Locate the cell with the specified text and output its (X, Y) center coordinate. 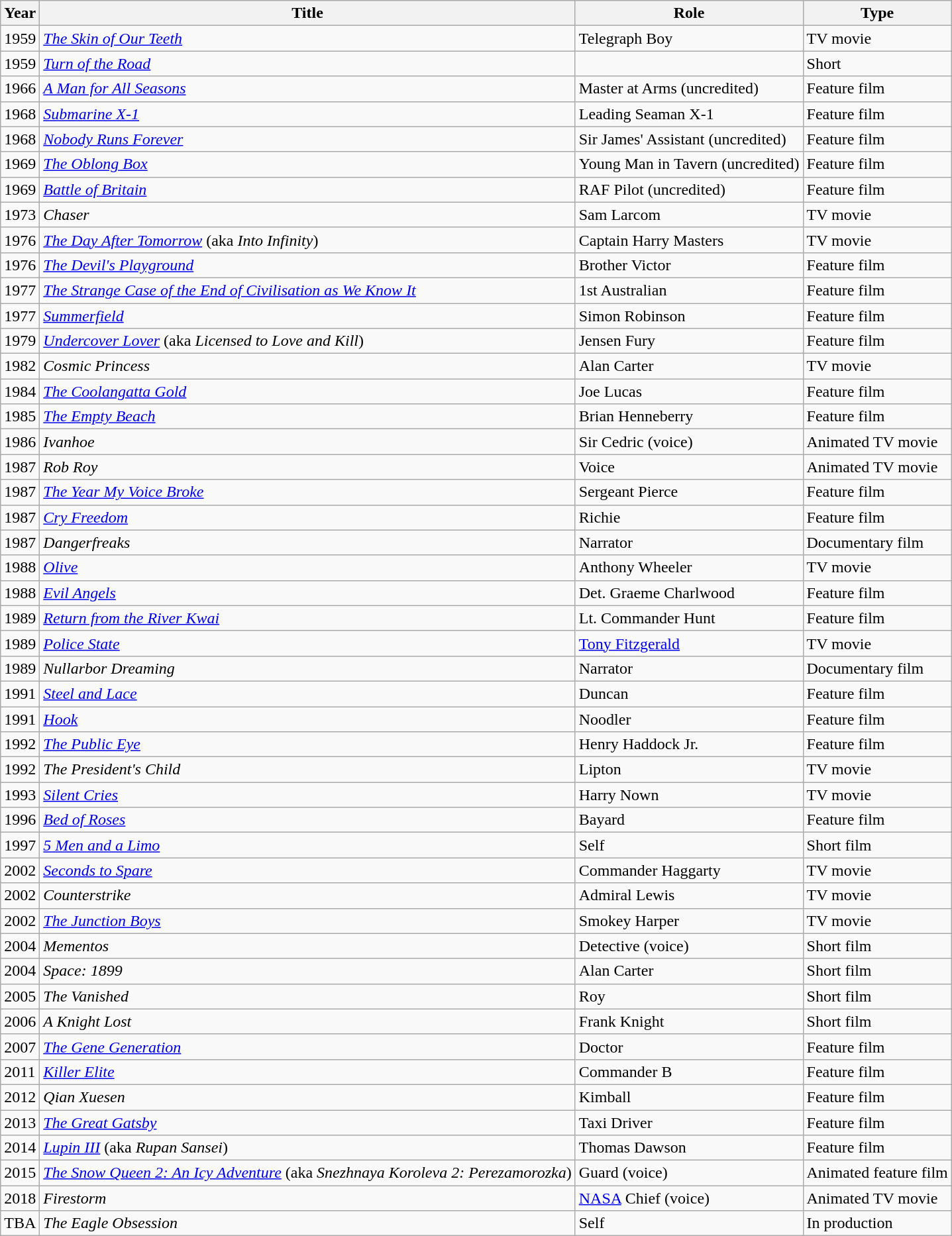
Master at Arms (uncredited) (689, 89)
Admiral Lewis (689, 896)
Dangerfreaks (307, 542)
The Day After Tomorrow (aka Into Infinity) (307, 240)
2005 (20, 996)
Thomas Dawson (689, 1148)
Telegraph Boy (689, 38)
Kimball (689, 1097)
A Knight Lost (307, 1021)
1993 (20, 795)
TBA (20, 1223)
Seconds to Spare (307, 870)
Return from the River Kwai (307, 618)
2013 (20, 1123)
Short (877, 64)
Rob Roy (307, 467)
1996 (20, 820)
Steel and Lace (307, 694)
2015 (20, 1173)
Chaser (307, 215)
Richie (689, 517)
Commander Haggarty (689, 870)
2011 (20, 1072)
Firestorm (307, 1198)
2006 (20, 1021)
Role (689, 13)
Doctor (689, 1047)
Cosmic Princess (307, 366)
Police State (307, 643)
Lupin III (aka Rupan Sansei) (307, 1148)
Duncan (689, 694)
1st Australian (689, 290)
Tony Fitzgerald (689, 643)
NASA Chief (voice) (689, 1198)
The Devil's Playground (307, 265)
Frank Knight (689, 1021)
The Great Gatsby (307, 1123)
Bayard (689, 820)
1979 (20, 341)
Bed of Roses (307, 820)
Space: 1899 (307, 971)
5 Men and a Limo (307, 845)
Silent Cries (307, 795)
Henry Haddock Jr. (689, 745)
1984 (20, 391)
Det. Graeme Charlwood (689, 593)
A Man for All Seasons (307, 89)
Guard (voice) (689, 1173)
Year (20, 13)
Turn of the Road (307, 64)
The Skin of Our Teeth (307, 38)
The Oblong Box (307, 164)
The Year My Voice Broke (307, 492)
Hook (307, 719)
The Gene Generation (307, 1047)
Mementos (307, 946)
Lipton (689, 770)
Commander B (689, 1072)
RAF Pilot (uncredited) (689, 189)
The Junction Boys (307, 921)
Young Man in Tavern (uncredited) (689, 164)
Lt. Commander Hunt (689, 618)
Sergeant Pierce (689, 492)
Sir Cedric (voice) (689, 442)
Anthony Wheeler (689, 568)
Harry Nown (689, 795)
2018 (20, 1198)
2012 (20, 1097)
Type (877, 13)
Evil Angels (307, 593)
Sir James' Assistant (uncredited) (689, 139)
Submarine X-1 (307, 114)
1985 (20, 417)
Roy (689, 996)
The Eagle Obsession (307, 1223)
Counterstrike (307, 896)
Taxi Driver (689, 1123)
The Empty Beach (307, 417)
Battle of Britain (307, 189)
Sam Larcom (689, 215)
2014 (20, 1148)
1986 (20, 442)
In production (877, 1223)
Noodler (689, 719)
Brother Victor (689, 265)
The Snow Queen 2: An Icy Adventure (aka Snezhnaya Koroleva 2: Perezamorozka) (307, 1173)
Nobody Runs Forever (307, 139)
2007 (20, 1047)
Ivanhoe (307, 442)
Brian Henneberry (689, 417)
Qian Xuesen (307, 1097)
Summerfield (307, 316)
Smokey Harper (689, 921)
Olive (307, 568)
Simon Robinson (689, 316)
The Vanished (307, 996)
Leading Seaman X-1 (689, 114)
Joe Lucas (689, 391)
1966 (20, 89)
Detective (voice) (689, 946)
Title (307, 13)
Cry Freedom (307, 517)
Voice (689, 467)
Jensen Fury (689, 341)
The Coolangatta Gold (307, 391)
Nullarbor Dreaming (307, 668)
The President's Child (307, 770)
Animated feature film (877, 1173)
Undercover Lover (aka Licensed to Love and Kill) (307, 341)
Captain Harry Masters (689, 240)
1982 (20, 366)
Killer Elite (307, 1072)
The Public Eye (307, 745)
1973 (20, 215)
1997 (20, 845)
The Strange Case of the End of Civilisation as We Know It (307, 290)
